Scan for the cell matching the given text and deliver its (X, Y) coordinate at center. 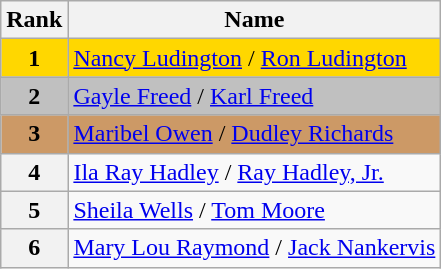
1 (34, 58)
Maribel Owen / Dudley Richards (254, 134)
Sheila Wells / Tom Moore (254, 210)
3 (34, 134)
Gayle Freed / Karl Freed (254, 96)
Ila Ray Hadley / Ray Hadley, Jr. (254, 172)
2 (34, 96)
4 (34, 172)
6 (34, 248)
Name (254, 20)
Mary Lou Raymond / Jack Nankervis (254, 248)
Rank (34, 20)
5 (34, 210)
Nancy Ludington / Ron Ludington (254, 58)
